Output the [x, y] coordinate of the center of the cell containing the given text.  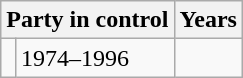
Years [208, 20]
1974–1996 [94, 58]
Party in control [88, 20]
